Provide the [X, Y] coordinate of the cell's center where the given text is located.  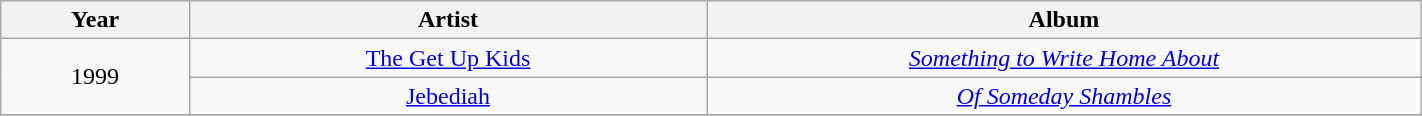
Year [96, 20]
Of Someday Shambles [1064, 96]
The Get Up Kids [448, 58]
Album [1064, 20]
Jebediah [448, 96]
1999 [96, 77]
Something to Write Home About [1064, 58]
Artist [448, 20]
